From the cell containing the given text, extract its center point as [X, Y] coordinate. 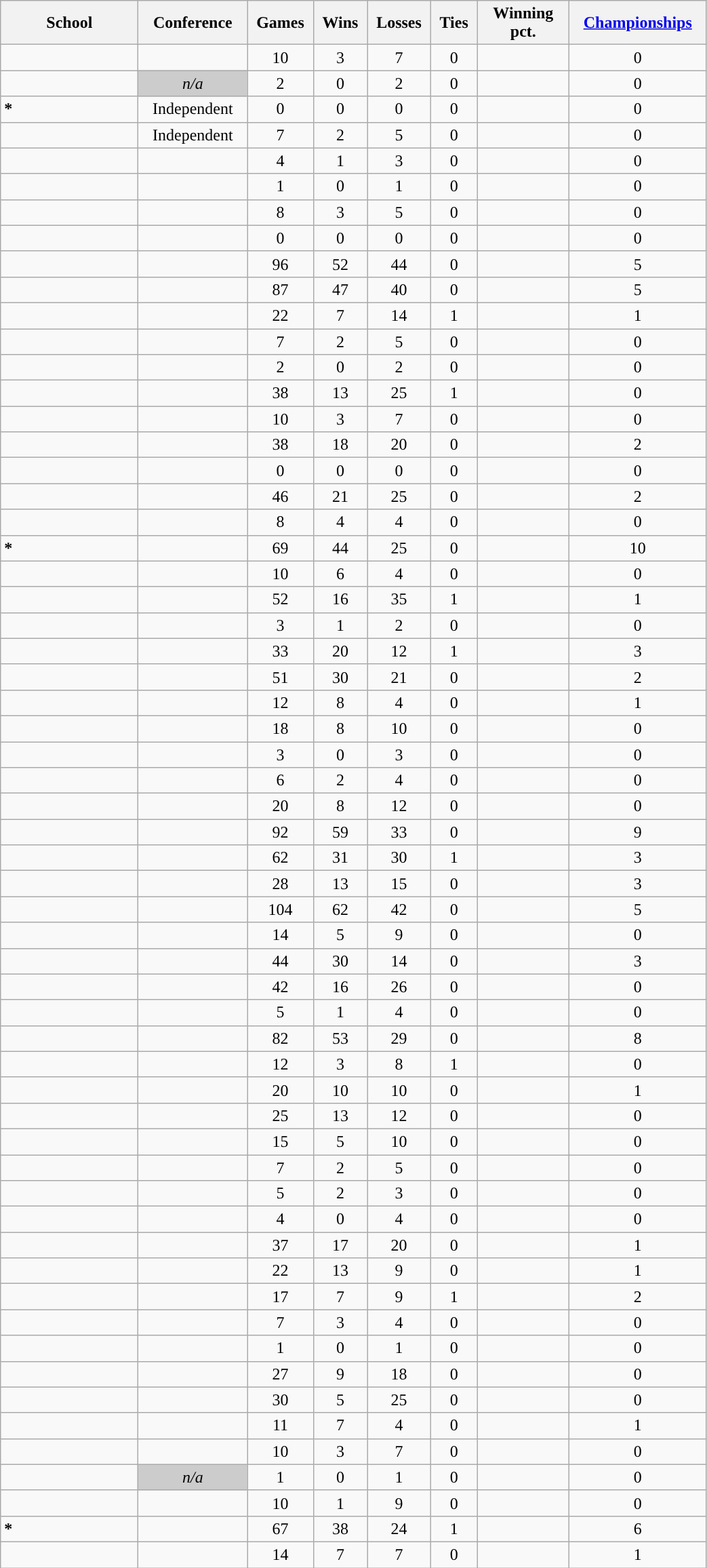
40 [399, 290]
27 [281, 1374]
47 [340, 290]
Conference [193, 23]
Championships [639, 23]
59 [340, 832]
Winning pct. [523, 23]
28 [281, 884]
67 [281, 1529]
37 [281, 1245]
96 [281, 264]
35 [399, 600]
26 [399, 987]
51 [281, 677]
Ties [454, 23]
92 [281, 832]
87 [281, 290]
Losses [399, 23]
24 [399, 1529]
Games [281, 23]
School [69, 23]
29 [399, 1038]
31 [340, 858]
53 [340, 1038]
11 [281, 1426]
104 [281, 909]
69 [281, 548]
Wins [340, 23]
46 [281, 496]
82 [281, 1038]
